Return the [X, Y] coordinate for the center point of the cell that contains the specified text.  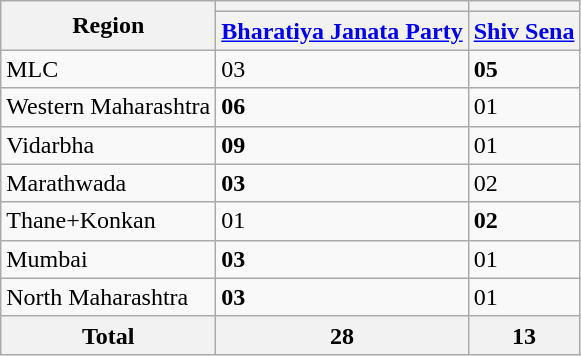
Mumbai [108, 259]
09 [342, 145]
Western Maharashtra [108, 107]
13 [524, 335]
Thane+Konkan [108, 221]
Shiv Sena [524, 31]
Bharatiya Janata Party [342, 31]
Total [108, 335]
05 [524, 69]
North Maharashtra [108, 297]
06 [342, 107]
28 [342, 335]
Marathwada [108, 183]
MLC [108, 69]
Region [108, 26]
Vidarbha [108, 145]
